Pinpoint the cell where the given text exists, returning its (x, y) midpoint coordinate. 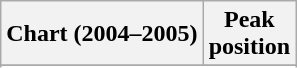
Chart (2004–2005) (102, 34)
Peakposition (249, 34)
